Determine the [X, Y] coordinate at the center of the cell enclosing the given text.  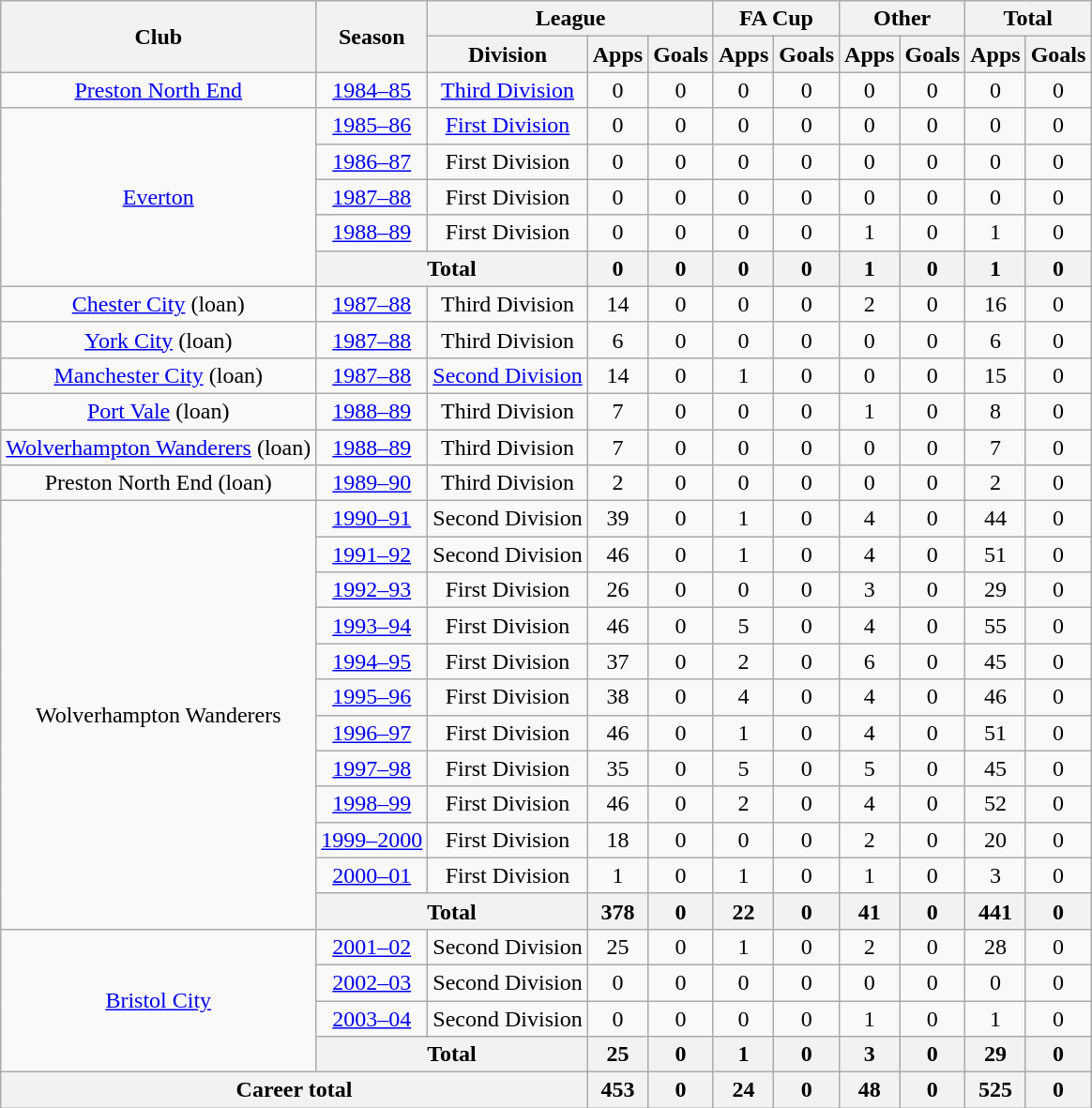
15 [995, 375]
52 [995, 804]
1995–96 [372, 697]
37 [617, 661]
35 [617, 768]
453 [617, 1090]
2002–03 [372, 982]
Wolverhampton Wanderers [159, 715]
20 [995, 840]
Everton [159, 197]
38 [617, 697]
1985–86 [372, 126]
2001–02 [372, 947]
18 [617, 840]
39 [617, 519]
441 [995, 911]
Club [159, 37]
Preston North End (loan) [159, 483]
Career total [295, 1090]
Wolverhampton Wanderers (loan) [159, 448]
1996–97 [372, 733]
2000–01 [372, 875]
Other [902, 19]
1984–85 [372, 90]
525 [995, 1090]
League [570, 19]
24 [743, 1090]
1998–99 [372, 804]
1991–92 [372, 554]
Preston North End [159, 90]
1992–93 [372, 590]
Port Vale (loan) [159, 411]
44 [995, 519]
26 [617, 590]
2003–04 [372, 1018]
Chester City (loan) [159, 304]
Division [508, 54]
1997–98 [372, 768]
1990–91 [372, 519]
1999–2000 [372, 840]
Bristol City [159, 1000]
16 [995, 304]
28 [995, 947]
1994–95 [372, 661]
48 [870, 1090]
1989–90 [372, 483]
1993–94 [372, 626]
8 [995, 411]
41 [870, 911]
Manchester City (loan) [159, 375]
378 [617, 911]
Season [372, 37]
York City (loan) [159, 340]
22 [743, 911]
FA Cup [776, 19]
55 [995, 626]
1986–87 [372, 161]
